Detect which cell encompasses the target text, then output its [X, Y] center coordinate. 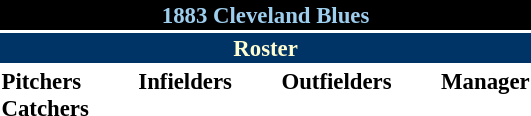
Roster [266, 48]
1883 Cleveland Blues [266, 15]
